Pinpoint the cell where the given text exists, returning its [x, y] midpoint coordinate. 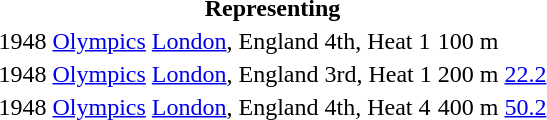
4th, Heat 1 [378, 41]
200 m [468, 74]
100 m [468, 41]
3rd, Heat 1 [378, 74]
